Return the (x, y) coordinate for the center point of the cell that contains the specified text.  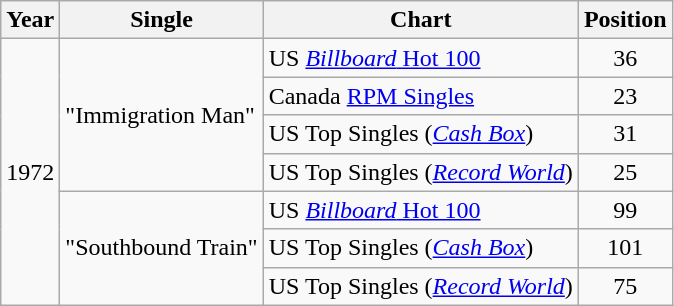
75 (625, 286)
Year (30, 20)
Position (625, 20)
1972 (30, 172)
23 (625, 96)
Single (162, 20)
"Southbound Train" (162, 248)
"Immigration Man" (162, 115)
Canada RPM Singles (420, 96)
31 (625, 134)
36 (625, 58)
25 (625, 172)
99 (625, 210)
Chart (420, 20)
101 (625, 248)
